Return the (x, y) coordinate for the center point of the cell that contains the specified text.  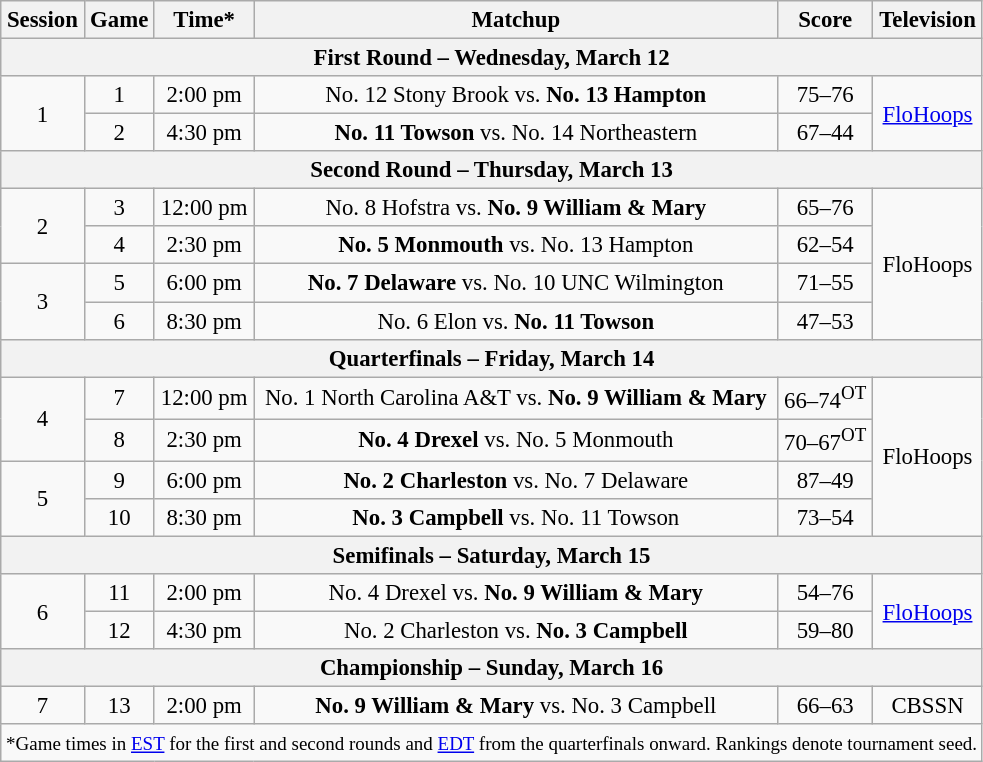
First Round – Wednesday, March 12 (492, 58)
Matchup (516, 20)
Game (119, 20)
No. 5 Monmouth vs. No. 13 Hampton (516, 245)
No. 6 Elon vs. No. 11 Towson (516, 321)
Quarterfinals – Friday, March 14 (492, 358)
62–54 (826, 245)
71–55 (826, 283)
Semifinals – Saturday, March 15 (492, 555)
Time* (204, 20)
9 (119, 480)
CBSSN (928, 706)
No. 2 Charleston vs. No. 7 Delaware (516, 480)
No. 12 Stony Brook vs. No. 13 Hampton (516, 95)
Score (826, 20)
No. 3 Campbell vs. No. 11 Towson (516, 518)
No. 1 North Carolina A&T vs. No. 9 William & Mary (516, 398)
12 (119, 631)
10 (119, 518)
75–76 (826, 95)
No. 7 Delaware vs. No. 10 UNC Wilmington (516, 283)
87–49 (826, 480)
47–53 (826, 321)
No. 4 Drexel vs. No. 9 William & Mary (516, 593)
8 (119, 440)
Second Round – Thursday, March 13 (492, 170)
No. 4 Drexel vs. No. 5 Monmouth (516, 440)
Session (42, 20)
*Game times in EST for the first and second rounds and EDT from the quarterfinals onward. Rankings denote tournament seed. (492, 743)
70–67OT (826, 440)
54–76 (826, 593)
59–80 (826, 631)
No. 2 Charleston vs. No. 3 Campbell (516, 631)
11 (119, 593)
Television (928, 20)
13 (119, 706)
Championship – Sunday, March 16 (492, 668)
65–76 (826, 208)
No. 11 Towson vs. No. 14 Northeastern (516, 133)
66–63 (826, 706)
73–54 (826, 518)
No. 9 William & Mary vs. No. 3 Campbell (516, 706)
67–44 (826, 133)
66–74OT (826, 398)
No. 8 Hofstra vs. No. 9 William & Mary (516, 208)
